Return [X, Y] of the center of cell containing provided text 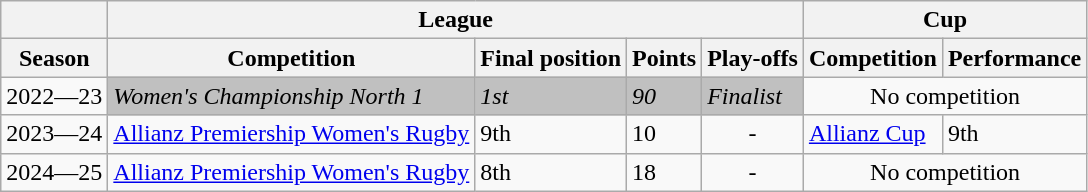
Points [664, 58]
Allianz Cup [872, 134]
2024—25 [54, 172]
8th [551, 172]
Play-offs [753, 58]
18 [664, 172]
Final position [551, 58]
2022—23 [54, 96]
10 [664, 134]
Season [54, 58]
90 [664, 96]
League [456, 20]
1st [551, 96]
Performance [1014, 58]
2023—24 [54, 134]
Finalist [753, 96]
Cup [944, 20]
Women's Championship North 1 [292, 96]
